Extract the (X, Y) coordinate from the center of the cell holding the provided text.  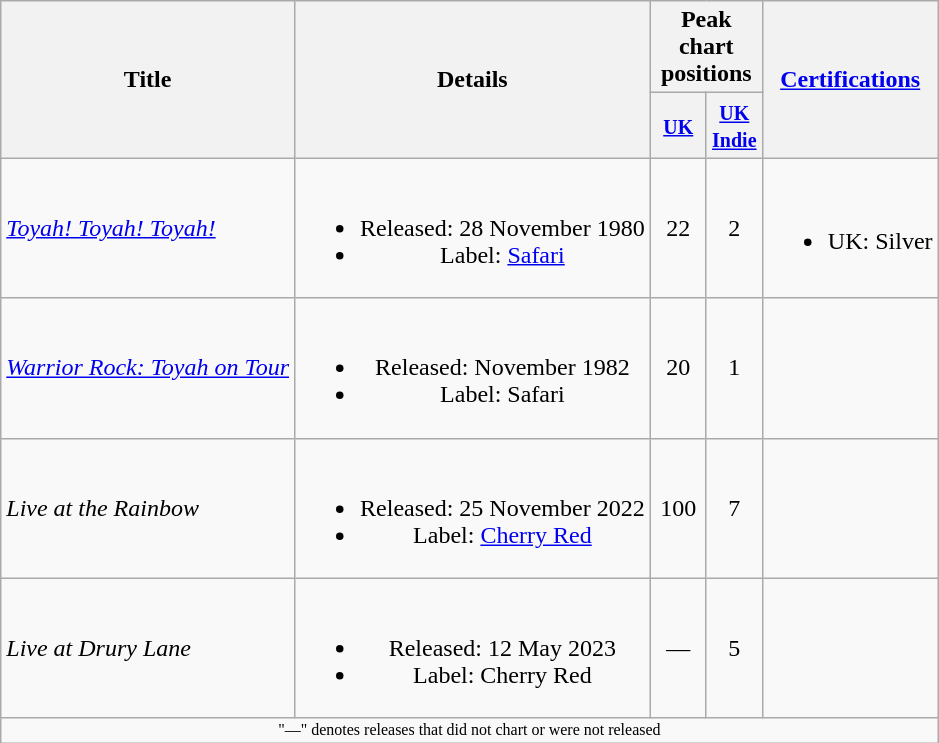
Live at Drury Lane (148, 648)
5 (734, 648)
20 (678, 368)
Peak chart positions (706, 47)
UKIndie (734, 126)
Details (473, 80)
22 (678, 228)
Title (148, 80)
Released: 28 November 1980Label: Safari (473, 228)
Live at the Rainbow (148, 508)
Toyah! Toyah! Toyah! (148, 228)
Released: November 1982Label: Safari (473, 368)
— (678, 648)
7 (734, 508)
UK: Silver (850, 228)
Released: 25 November 2022Label: Cherry Red (473, 508)
2 (734, 228)
Certifications (850, 80)
1 (734, 368)
100 (678, 508)
"—" denotes releases that did not chart or were not released (470, 730)
Released: 12 May 2023Label: Cherry Red (473, 648)
Warrior Rock: Toyah on Tour (148, 368)
UK (678, 126)
